Detect which cell encompasses the target text, then output its [x, y] center coordinate. 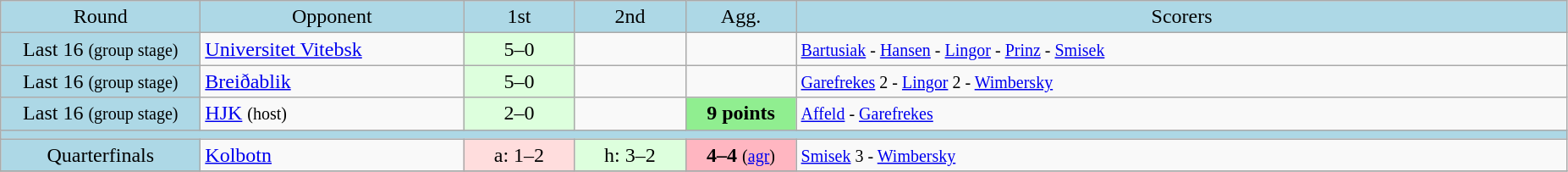
Agg. [741, 17]
Round [101, 17]
1st [520, 17]
Scorers [1181, 17]
Affeld - Garefrekes [1181, 114]
Universitet Vitebsk [332, 49]
2nd [630, 17]
Breiðablik [332, 81]
h: 3–2 [630, 155]
9 points [741, 114]
Kolbotn [332, 155]
Opponent [332, 17]
Quarterfinals [101, 155]
Bartusiak - Hansen - Lingor - Prinz - Smisek [1181, 49]
2–0 [520, 114]
4–4 (agr) [741, 155]
Smisek 3 - Wimbersky [1181, 155]
Garefrekes 2 - Lingor 2 - Wimbersky [1181, 81]
a: 1–2 [520, 155]
HJK (host) [332, 114]
